Output the (x, y) coordinate of the center of the cell containing the given text.  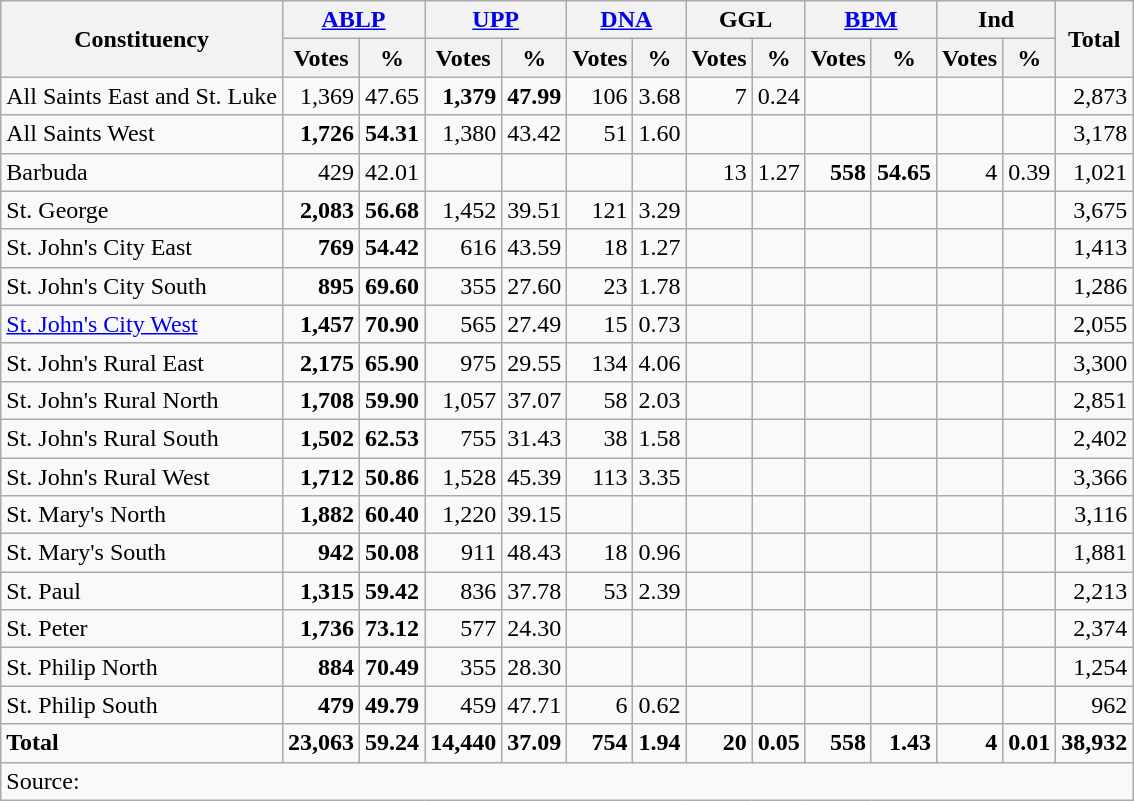
59.24 (392, 743)
1,457 (320, 324)
895 (320, 286)
1,528 (464, 477)
27.49 (534, 324)
37.09 (534, 743)
23,063 (320, 743)
1,882 (320, 515)
43.59 (534, 248)
1,220 (464, 515)
1,712 (320, 477)
45.39 (534, 477)
47.71 (534, 705)
0.39 (1030, 172)
911 (464, 553)
962 (1094, 705)
St. Mary's South (142, 553)
37.07 (534, 400)
39.15 (534, 515)
1.60 (660, 134)
1,286 (1094, 286)
2.03 (660, 400)
0.62 (660, 705)
50.86 (392, 477)
0.24 (778, 96)
39.51 (534, 210)
38,932 (1094, 743)
St. John's Rural South (142, 438)
3.68 (660, 96)
Source: (567, 781)
1,021 (1094, 172)
51 (600, 134)
2,873 (1094, 96)
43.42 (534, 134)
20 (719, 743)
755 (464, 438)
All Saints West (142, 134)
37.78 (534, 591)
BPM (870, 20)
884 (320, 667)
14,440 (464, 743)
27.60 (534, 286)
St. John's Rural North (142, 400)
1,379 (464, 96)
70.49 (392, 667)
429 (320, 172)
65.90 (392, 362)
3,366 (1094, 477)
6 (600, 705)
1,315 (320, 591)
1,413 (1094, 248)
975 (464, 362)
49.79 (392, 705)
DNA (626, 20)
54.42 (392, 248)
69.60 (392, 286)
St. John's Rural West (142, 477)
31.43 (534, 438)
106 (600, 96)
3,675 (1094, 210)
St. John's City West (142, 324)
UPP (496, 20)
113 (600, 477)
0.96 (660, 553)
479 (320, 705)
50.08 (392, 553)
2,374 (1094, 629)
Constituency (142, 39)
13 (719, 172)
769 (320, 248)
St. John's City East (142, 248)
1,708 (320, 400)
1.78 (660, 286)
3.35 (660, 477)
134 (600, 362)
2,851 (1094, 400)
St. Philip North (142, 667)
St. John's City South (142, 286)
ABLP (353, 20)
59.42 (392, 591)
56.68 (392, 210)
54.31 (392, 134)
0.05 (778, 743)
Barbuda (142, 172)
1.94 (660, 743)
24.30 (534, 629)
7 (719, 96)
29.55 (534, 362)
All Saints East and St. Luke (142, 96)
942 (320, 553)
616 (464, 248)
754 (600, 743)
1,502 (320, 438)
0.01 (1030, 743)
58 (600, 400)
53 (600, 591)
38 (600, 438)
St. Peter (142, 629)
28.30 (534, 667)
47.99 (534, 96)
70.90 (392, 324)
1,057 (464, 400)
1,380 (464, 134)
2,402 (1094, 438)
1.43 (904, 743)
1.58 (660, 438)
62.53 (392, 438)
459 (464, 705)
0.73 (660, 324)
1,452 (464, 210)
St. Mary's North (142, 515)
54.65 (904, 172)
565 (464, 324)
59.90 (392, 400)
St. George (142, 210)
23 (600, 286)
3,300 (1094, 362)
2,175 (320, 362)
2,055 (1094, 324)
2,213 (1094, 591)
St. John's Rural East (142, 362)
577 (464, 629)
42.01 (392, 172)
1,254 (1094, 667)
836 (464, 591)
2,083 (320, 210)
1,726 (320, 134)
3.29 (660, 210)
4.06 (660, 362)
121 (600, 210)
St. Paul (142, 591)
3,116 (1094, 515)
1,369 (320, 96)
Ind (996, 20)
60.40 (392, 515)
2.39 (660, 591)
St. Philip South (142, 705)
GGL (746, 20)
15 (600, 324)
3,178 (1094, 134)
1,881 (1094, 553)
1,736 (320, 629)
47.65 (392, 96)
73.12 (392, 629)
48.43 (534, 553)
